Return (X, Y) of the center of cell containing provided text 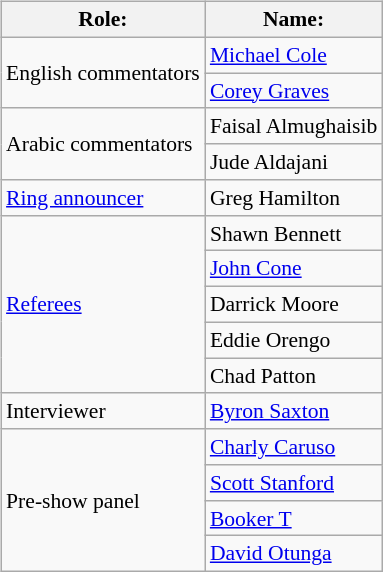
Name: (294, 20)
English commentators (103, 72)
Role: (103, 20)
Eddie Orengo (294, 340)
Corey Graves (294, 91)
Charly Caruso (294, 447)
Shawn Bennett (294, 233)
Faisal Almughaisib (294, 126)
Jude Aldajani (294, 162)
Booker T (294, 518)
Pre-show panel (103, 500)
Byron Saxton (294, 411)
Darrick Moore (294, 305)
Interviewer (103, 411)
Ring announcer (103, 198)
Michael Cole (294, 55)
Scott Stanford (294, 483)
Greg Hamilton (294, 198)
Referees (103, 304)
Chad Patton (294, 376)
John Cone (294, 269)
David Otunga (294, 554)
Arabic commentators (103, 144)
